Capture the cell that displays the provided text and extract its [x, y] central coordinate. 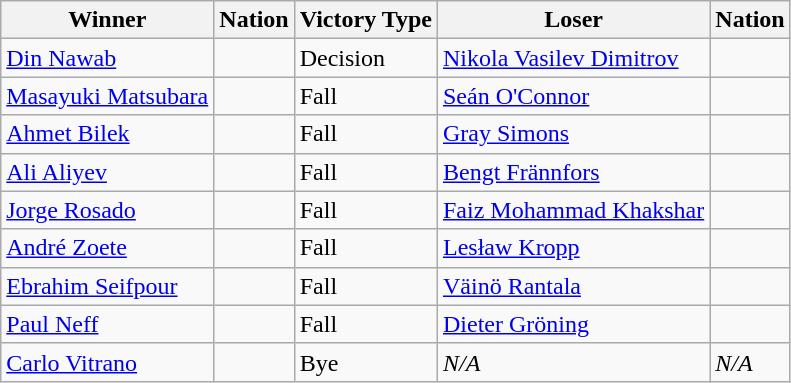
Bye [366, 362]
Carlo Vitrano [108, 362]
Väinö Rantala [573, 286]
Din Nawab [108, 58]
Ahmet Bilek [108, 134]
Bengt Frännfors [573, 172]
Loser [573, 20]
Paul Neff [108, 324]
Gray Simons [573, 134]
André Zoete [108, 248]
Victory Type [366, 20]
Lesław Kropp [573, 248]
Ali Aliyev [108, 172]
Jorge Rosado [108, 210]
Ebrahim Seifpour [108, 286]
Decision [366, 58]
Nikola Vasilev Dimitrov [573, 58]
Dieter Gröning [573, 324]
Winner [108, 20]
Faiz Mohammad Khakshar [573, 210]
Seán O'Connor [573, 96]
Masayuki Matsubara [108, 96]
